Scan for the cell matching the given text and deliver its (X, Y) coordinate at center. 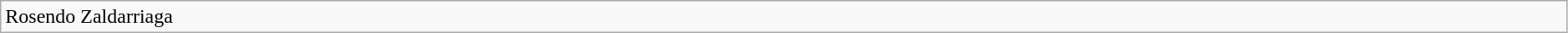
Rosendo Zaldarriaga (784, 17)
